Identify which cell holds the provided text, then report its (X, Y) central coordinate. 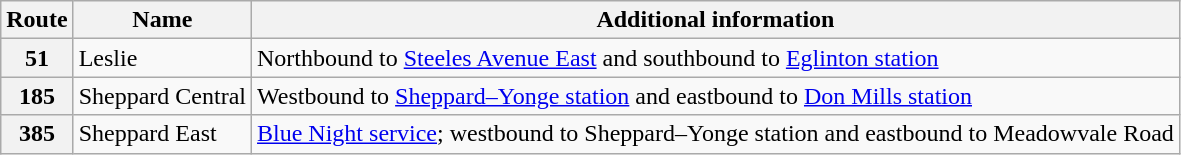
Route (37, 20)
Name (162, 20)
Sheppard Central (162, 96)
Westbound to Sheppard–Yonge station and eastbound to Don Mills station (716, 96)
51 (37, 58)
Additional information (716, 20)
Northbound to Steeles Avenue East and southbound to Eglinton station (716, 58)
Blue Night service; westbound to Sheppard–Yonge station and eastbound to Meadowvale Road (716, 134)
185 (37, 96)
Sheppard East (162, 134)
Leslie (162, 58)
385 (37, 134)
